Extract the (X, Y) coordinate from the center of the cell holding the provided text.  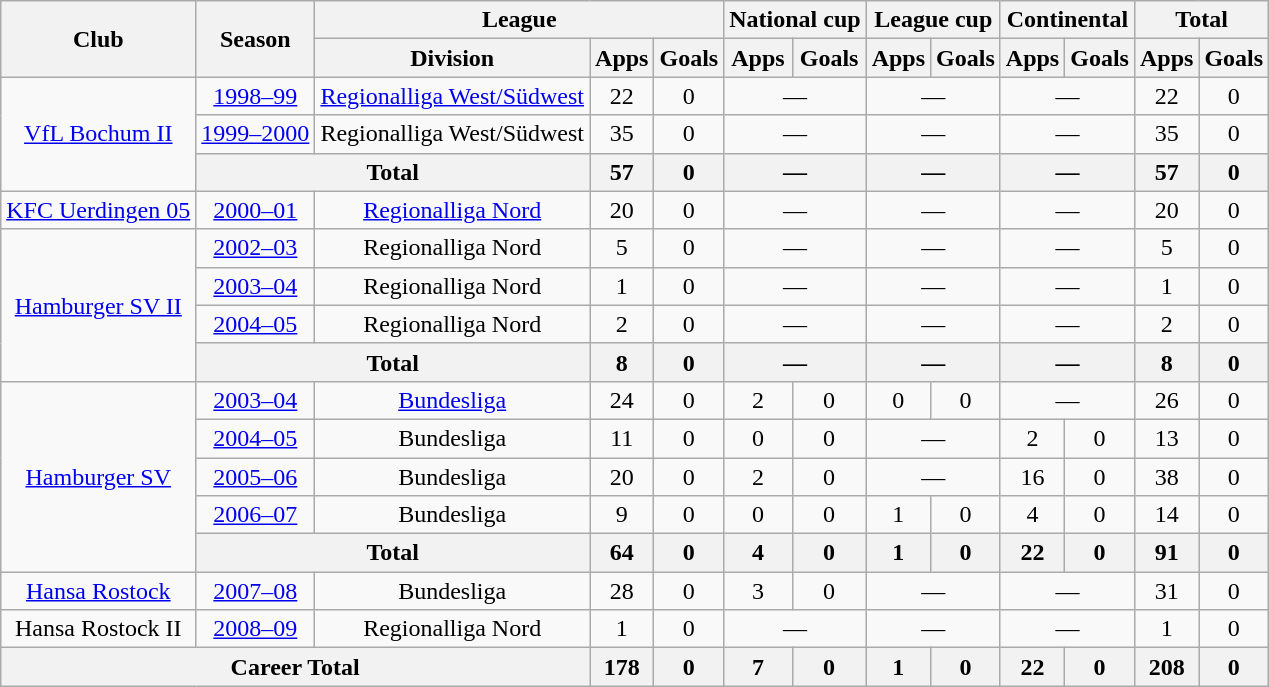
Hamburger SV II (98, 305)
9 (622, 515)
KFC Uerdingen 05 (98, 210)
11 (622, 438)
24 (622, 400)
Hansa Rostock II (98, 629)
1998–99 (256, 96)
178 (622, 667)
28 (622, 591)
64 (622, 553)
2008–09 (256, 629)
16 (1032, 477)
208 (1166, 667)
League (520, 20)
Hansa Rostock (98, 591)
2005–06 (256, 477)
National cup (795, 20)
14 (1166, 515)
VfL Bochum II (98, 134)
Hamburger SV (98, 476)
91 (1166, 553)
2000–01 (256, 210)
Season (256, 39)
26 (1166, 400)
2007–08 (256, 591)
Division (452, 58)
2006–07 (256, 515)
7 (758, 667)
13 (1166, 438)
Continental (1067, 20)
38 (1166, 477)
Club (98, 39)
3 (758, 591)
31 (1166, 591)
Career Total (296, 667)
1999–2000 (256, 134)
2002–03 (256, 248)
League cup (933, 20)
